Capture the cell that displays the provided text and extract its [X, Y] central coordinate. 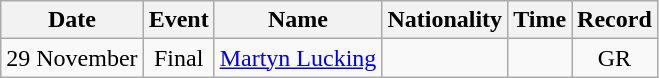
GR [615, 58]
Date [72, 20]
Time [540, 20]
Martyn Lucking [298, 58]
Event [178, 20]
Final [178, 58]
Record [615, 20]
Nationality [445, 20]
Name [298, 20]
29 November [72, 58]
